Return [X, Y] of the center of cell containing provided text 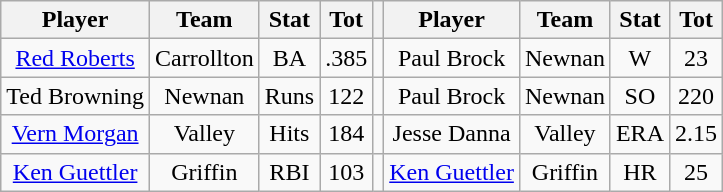
Ted Browning [76, 96]
184 [346, 134]
Runs [289, 96]
Carrollton [204, 58]
Red Roberts [76, 58]
W [640, 58]
Hits [289, 134]
SO [640, 96]
HR [640, 172]
122 [346, 96]
BA [289, 58]
220 [696, 96]
103 [346, 172]
.385 [346, 58]
RBI [289, 172]
23 [696, 58]
Vern Morgan [76, 134]
ERA [640, 134]
2.15 [696, 134]
25 [696, 172]
Jesse Danna [452, 134]
